Return the (X, Y) coordinate for the center point of the cell that contains the specified text.  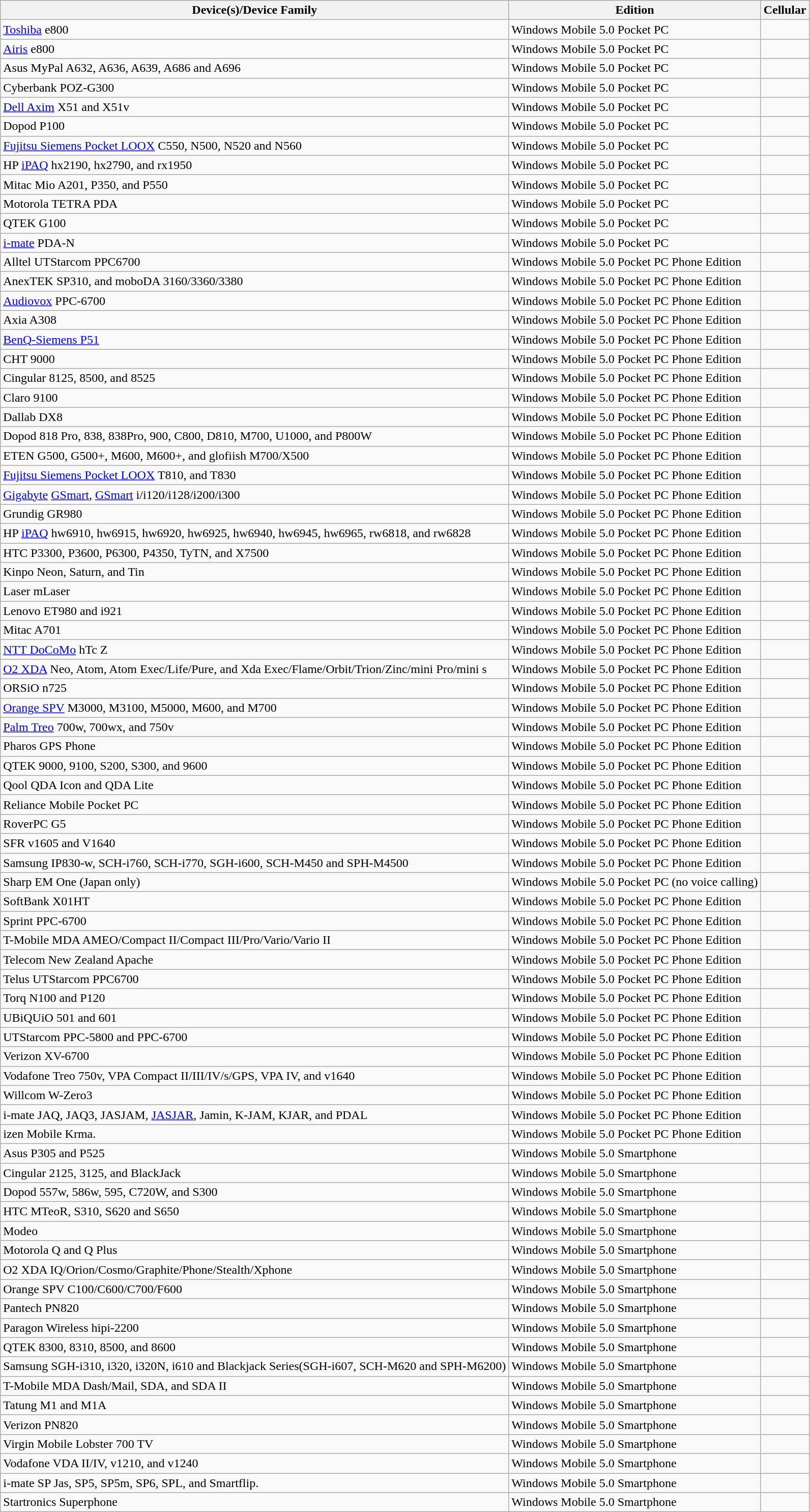
T-Mobile MDA Dash/Mail, SDA, and SDA II (254, 1386)
Dallab DX8 (254, 417)
QTEK G100 (254, 223)
Dopod 818 Pro, 838, 838Pro, 900, C800, D810, M700, U1000, and P800W (254, 436)
QTEK 9000, 9100, S200, S300, and 9600 (254, 766)
Grundig GR980 (254, 514)
Verizon XV-6700 (254, 1056)
AnexTEK SP310, and moboDA 3160/3360/3380 (254, 282)
Laser mLaser (254, 592)
Reliance Mobile Pocket PC (254, 804)
Lenovo ET980 and i921 (254, 611)
Windows Mobile 5.0 Pocket PC (no voice calling) (635, 882)
Torq N100 and P120 (254, 998)
Paragon Wireless hipi-2200 (254, 1328)
Sharp EM One (Japan only) (254, 882)
Pharos GPS Phone (254, 746)
Palm Treo 700w, 700wx, and 750v (254, 727)
CHT 9000 (254, 359)
Axia A308 (254, 320)
i-mate PDA-N (254, 243)
Tatung M1 and M1A (254, 1405)
NTT DoCoMo hTc Z (254, 650)
Motorola Q and Q Plus (254, 1250)
UBiQUiO 501 and 601 (254, 1018)
Cyberbank POZ-G300 (254, 88)
Orange SPV C100/C600/C700/F600 (254, 1289)
Airis e800 (254, 49)
Startronics Superphone (254, 1502)
Sprint PPC-6700 (254, 921)
Motorola TETRA PDA (254, 204)
O2 XDA IQ/Orion/Cosmo/Graphite/Phone/Stealth/Xphone (254, 1270)
Cingular 2125, 3125, and BlackJack (254, 1172)
Cingular 8125, 8500, and 8525 (254, 378)
Modeo (254, 1231)
Samsung SGH-i310, i320, i320N, i610 and Blackjack Series(SGH-i607, SCH-M620 and SPH-M6200) (254, 1366)
HTC MTeoR, S310, S620 and S650 (254, 1212)
Vodafone Treo 750v, VPA Compact II/III/IV/s/GPS, VPA IV, and v1640 (254, 1076)
Dell Axim X51 and X51v (254, 107)
Gigabyte GSmart, GSmart i/i120/i128/i200/i300 (254, 494)
Verizon PN820 (254, 1424)
Toshiba e800 (254, 30)
i-mate JAQ, JAQ3, JASJAM, JASJAR, Jamin, K-JAM, KJAR, and PDAL (254, 1114)
HTC P3300, P3600, P6300, P4350, TyTN, and X7500 (254, 552)
Telus UTStarcom PPC6700 (254, 979)
Mitac A701 (254, 630)
Kinpo Neon, Saturn, and Tin (254, 572)
Virgin Mobile Lobster 700 TV (254, 1444)
HP iPAQ hw6910, hw6915, hw6920, hw6925, hw6940, hw6945, hw6965, rw6818, and rw6828 (254, 533)
Cellular (785, 10)
O2 XDA Neo, Atom, Atom Exec/Life/Pure, and Xda Exec/Flame/Orbit/Trion/Zinc/mini Pro/mini s (254, 669)
Claro 9100 (254, 398)
HP iPAQ hx2190, hx2790, and rx1950 (254, 165)
Mitac Mio A201, P350, and P550 (254, 184)
Fujitsu Siemens Pocket LOOX C550, N500, N520 and N560 (254, 146)
Dopod 557w, 586w, 595, C720W, and S300 (254, 1192)
RoverPC G5 (254, 824)
Telecom New Zealand Apache (254, 960)
ORSiO n725 (254, 688)
Qool QDA Icon and QDA Lite (254, 785)
BenQ-Siemens P51 (254, 340)
i-mate SP Jas, SP5, SP5m, SP6, SPL, and Smartflip. (254, 1483)
SoftBank X01HT (254, 902)
Asus P305 and P525 (254, 1153)
UTStarcom PPC-5800 and PPC-6700 (254, 1037)
QTEK 8300, 8310, 8500, and 8600 (254, 1347)
ETEN G500, G500+, M600, M600+, and glofiish M700/X500 (254, 456)
Fujitsu Siemens Pocket LOOX T810, and T830 (254, 475)
Alltel UTStarcom PPC6700 (254, 262)
Pantech PN820 (254, 1308)
Vodafone VDA II/IV, v1210, and v1240 (254, 1463)
izen Mobile Krma. (254, 1134)
Edition (635, 10)
Willcom W-Zero3 (254, 1095)
SFR v1605 and V1640 (254, 843)
Asus MyPal A632, A636, A639, A686 and A696 (254, 68)
Samsung IP830-w, SCH-i760, SCH-i770, SGH-i600, SCH-M450 and SPH-M4500 (254, 863)
Device(s)/Device Family (254, 10)
Orange SPV M3000, M3100, M5000, M600, and M700 (254, 708)
T-Mobile MDA AMEO/Compact II/Compact III/Pro/Vario/Vario II (254, 940)
Audiovox PPC-6700 (254, 301)
Dopod P100 (254, 126)
